Output the [x, y] coordinate of the center of the cell containing the given text.  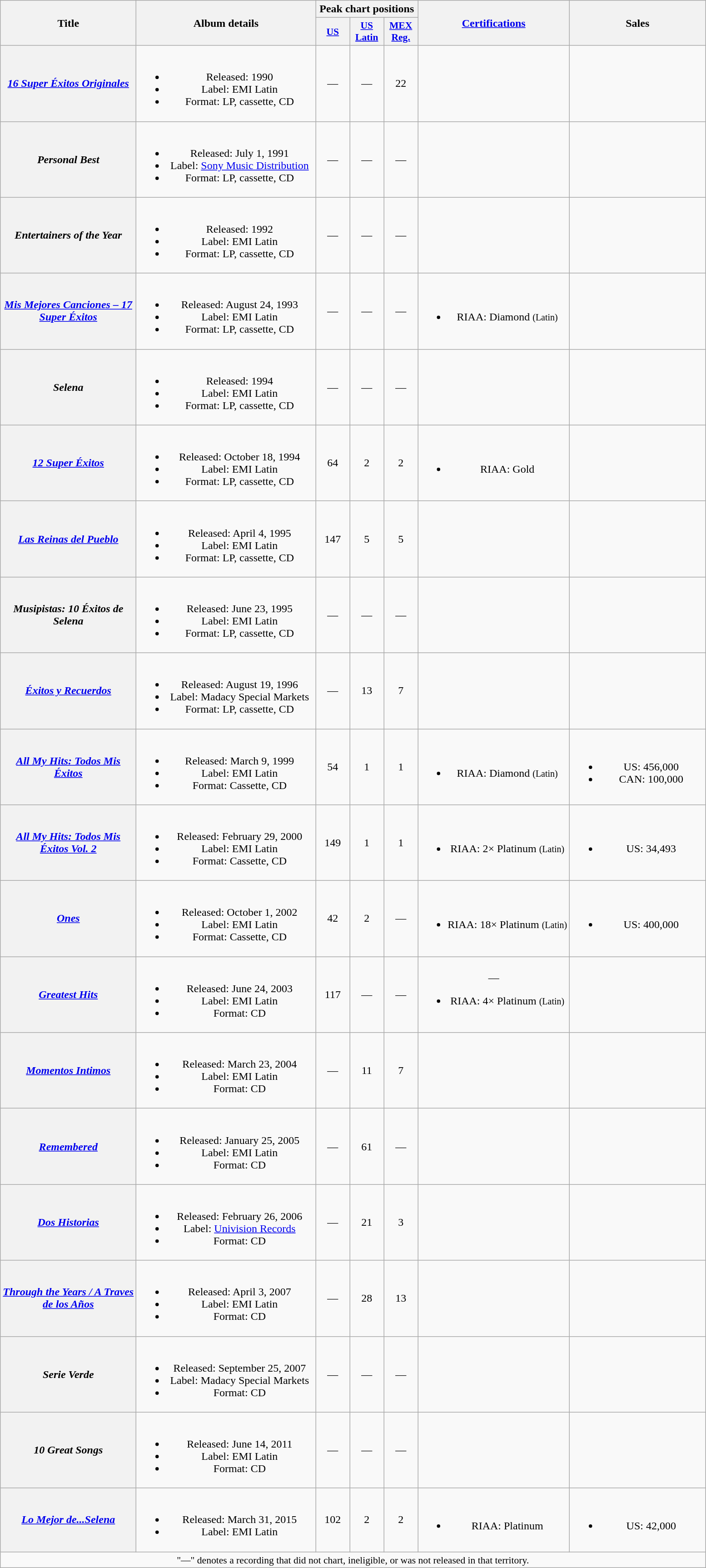
RIAA: Gold [494, 463]
RIAA: 2× Platinum (Latin) [494, 843]
Éxitos y Recuerdos [68, 691]
Released: October 18, 1994Label: EMI LatinFormat: LP, cassette, CD [226, 463]
MEXReg. [401, 32]
Dos Historias [68, 1223]
Released: 1990Label: EMI LatinFormat: LP, cassette, CD [226, 84]
3 [401, 1223]
Momentos Intimos [68, 1071]
28 [367, 1298]
US [333, 32]
RIAA: Platinum [494, 1520]
149 [333, 843]
Ones [68, 919]
US: 456,000CAN: 100,000 [638, 767]
Serie Verde [68, 1374]
USLatin [367, 32]
Released: September 25, 2007Label: Madacy Special MarketsFormat: CD [226, 1374]
Released: March 9, 1999Label: EMI LatinFormat: Cassette, CD [226, 767]
42 [333, 919]
Released: February 29, 2000Label: EMI LatinFormat: Cassette, CD [226, 843]
10 Great Songs [68, 1450]
Title [68, 23]
12 Super Éxitos [68, 463]
54 [333, 767]
All My Hits: Todos Mis Éxitos Vol. 2 [68, 843]
"—" denotes a recording that did not chart, ineligible, or was not released in that territory. [353, 1560]
Released: June 23, 1995Label: EMI LatinFormat: LP, cassette, CD [226, 614]
Released: 1992Label: EMI LatinFormat: LP, cassette, CD [226, 235]
117 [333, 994]
Album details [226, 23]
—RIAA: 4× Platinum (Latin) [494, 994]
11 [367, 1071]
Mis Mejores Canciones – 17 Super Éxitos [68, 311]
Lo Mejor de...Selena [68, 1520]
All My Hits: Todos Mis Éxitos [68, 767]
Las Reinas del Pueblo [68, 539]
Released: March 31, 2015Label: EMI Latin [226, 1520]
RIAA: 18× Platinum (Latin) [494, 919]
US: 400,000 [638, 919]
Released: August 19, 1996Label: Madacy Special MarketsFormat: LP, cassette, CD [226, 691]
Certifications [494, 23]
Personal Best [68, 159]
64 [333, 463]
Musipistas: 10 Éxitos de Selena [68, 614]
Entertainers of the Year [68, 235]
Released: April 4, 1995Label: EMI LatinFormat: LP, cassette, CD [226, 539]
Released: March 23, 2004Label: EMI LatinFormat: CD [226, 1071]
Released: January 25, 2005Label: EMI LatinFormat: CD [226, 1146]
Sales [638, 23]
Released: February 26, 2006Label: Univision RecordsFormat: CD [226, 1223]
Released: June 14, 2011Label: EMI LatinFormat: CD [226, 1450]
Released: 1994Label: EMI LatinFormat: LP, cassette, CD [226, 387]
Peak chart positions [367, 9]
Released: April 3, 2007Label: EMI LatinFormat: CD [226, 1298]
61 [367, 1146]
Released: June 24, 2003Label: EMI LatinFormat: CD [226, 994]
16 Super Éxitos Originales [68, 84]
22 [401, 84]
147 [333, 539]
Released: August 24, 1993Label: EMI LatinFormat: LP, cassette, CD [226, 311]
Remembered [68, 1146]
21 [367, 1223]
Greatest Hits [68, 994]
Released: July 1, 1991Label: Sony Music DistributionFormat: LP, cassette, CD [226, 159]
Selena [68, 387]
102 [333, 1520]
US: 42,000 [638, 1520]
US: 34,493 [638, 843]
Through the Years / A Traves de los Años [68, 1298]
Released: October 1, 2002Label: EMI LatinFormat: Cassette, CD [226, 919]
